Provide the (x, y) coordinate of the cell's center where the given text is located.  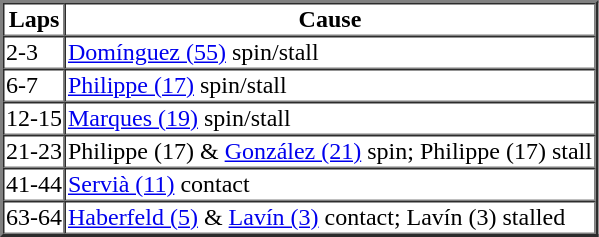
12-15 (34, 118)
Laps (34, 20)
Marques (19) spin/stall (330, 118)
63-64 (34, 218)
Cause (330, 20)
6-7 (34, 86)
Philippe (17) spin/stall (330, 86)
21-23 (34, 152)
2-3 (34, 52)
Servià (11) contact (330, 184)
Philippe (17) & González (21) spin; Philippe (17) stall (330, 152)
41-44 (34, 184)
Domínguez (55) spin/stall (330, 52)
Haberfeld (5) & Lavín (3) contact; Lavín (3) stalled (330, 218)
